Find where the given text appears and provide that cell's center as [X, Y] coordinate. 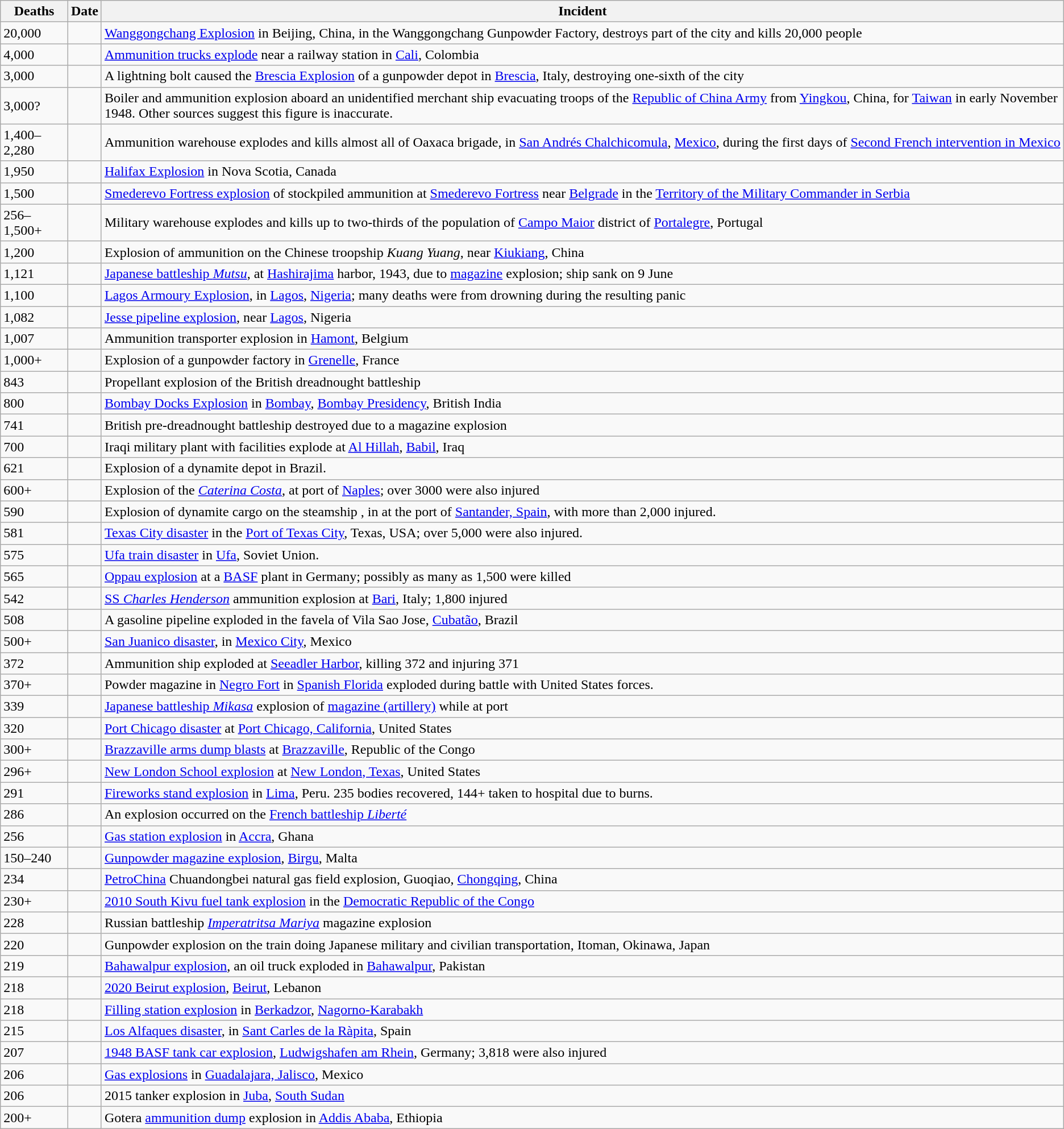
Gas explosions in Guadalajara, Jalisco, Mexico [582, 1074]
370+ [34, 685]
Gunpowder explosion on the train doing Japanese military and civilian transportation, Itoman, Okinawa, Japan [582, 944]
Explosion of the Caterina Costa, at port of Naples; over 3000 were also injured [582, 490]
741 [34, 425]
Powder magazine in Negro Fort in Spanish Florida exploded during battle with United States forces. [582, 685]
508 [34, 620]
3,000 [34, 76]
575 [34, 555]
Explosion of dynamite cargo on the steamship , in at the port of Santander, Spain, with more than 2,000 injured. [582, 512]
590 [34, 512]
3,000? [34, 106]
An explosion occurred on the French battleship Liberté [582, 815]
Russian battleship Imperatritsa Mariya magazine explosion [582, 923]
621 [34, 468]
1,400–2,280 [34, 142]
Wanggongchang Explosion in Beijing, China, in the Wanggongchang Gunpowder Factory, destroys part of the city and kills 20,000 people [582, 33]
New London School explosion at New London, Texas, United States [582, 771]
San Juanico disaster, in Mexico City, Mexico [582, 641]
207 [34, 1053]
Explosion of ammunition on the Chinese troopship Kuang Yuang, near Kiukiang, China [582, 252]
581 [34, 533]
Military warehouse explodes and kills up to two-thirds of the population of Campo Maior district of Portalegre, Portugal [582, 223]
256–1,500+ [34, 223]
1,082 [34, 317]
300+ [34, 750]
220 [34, 944]
Explosion of a gunpowder factory in Grenelle, France [582, 360]
500+ [34, 641]
Lagos Armoury Explosion, in Lagos, Nigeria; many deaths were from drowning during the resulting panic [582, 295]
Gotera ammunition dump explosion in Addis Ababa, Ethiopia [582, 1118]
1,500 [34, 193]
1948 BASF tank car explosion, Ludwigshafen am Rhein, Germany; 3,818 were also injured [582, 1053]
1,121 [34, 273]
Filling station explosion in Berkadzor, Nagorno-Karabakh [582, 1009]
Propellant explosion of the British dreadnought battleship [582, 382]
800 [34, 404]
British pre-dreadnought battleship destroyed due to a magazine explosion [582, 425]
Brazzaville arms dump blasts at Brazzaville, Republic of the Congo [582, 750]
234 [34, 879]
230+ [34, 901]
Ammunition transporter explosion in Hamont, Belgium [582, 339]
Deaths [34, 11]
Explosion of a dynamite depot in Brazil. [582, 468]
Incident [582, 11]
219 [34, 966]
542 [34, 598]
1,200 [34, 252]
215 [34, 1031]
Gunpowder magazine explosion, Birgu, Malta [582, 858]
339 [34, 707]
256 [34, 836]
1,950 [34, 172]
Japanese battleship Mikasa explosion of magazine (artillery) while at port [582, 707]
1,000+ [34, 360]
2020 Beirut explosion, Beirut, Lebanon [582, 987]
372 [34, 663]
Texas City disaster in the Port of Texas City, Texas, USA; over 5,000 were also injured. [582, 533]
286 [34, 815]
2015 tanker explosion in Juba, South Sudan [582, 1096]
Halifax Explosion in Nova Scotia, Canada [582, 172]
Bombay Docks Explosion in Bombay, Bombay Presidency, British India [582, 404]
700 [34, 447]
Ammunition trucks explode near a railway station in Cali, Colombia [582, 55]
Ammunition ship exploded at Seeadler Harbor, killing 372 and injuring 371 [582, 663]
1,100 [34, 295]
565 [34, 576]
150–240 [34, 858]
Oppau explosion at a BASF plant in Germany; possibly as many as 1,500 were killed [582, 576]
Smederevo Fortress explosion of stockpiled ammunition at Smederevo Fortress near Belgrade in the Territory of the Military Commander in Serbia [582, 193]
200+ [34, 1118]
600+ [34, 490]
Fireworks stand explosion in Lima, Peru. 235 bodies recovered, 144+ taken to hospital due to burns. [582, 793]
Ufa train disaster in Ufa, Soviet Union. [582, 555]
SS Charles Henderson ammunition explosion at Bari, Italy; 1,800 injured [582, 598]
Japanese battleship Mutsu, at Hashirajima harbor, 1943, due to magazine explosion; ship sank on 9 June [582, 273]
Jesse pipeline explosion, near Lagos, Nigeria [582, 317]
Port Chicago disaster at Port Chicago, California, United States [582, 728]
Gas station explosion in Accra, Ghana [582, 836]
843 [34, 382]
4,000 [34, 55]
A gasoline pipeline exploded in the favela of Vila Sao Jose, Cubatão, Brazil [582, 620]
228 [34, 923]
Los Alfaques disaster, in Sant Carles de la Ràpita, Spain [582, 1031]
Date [84, 11]
Bahawalpur explosion, an oil truck exploded in Bahawalpur, Pakistan [582, 966]
320 [34, 728]
20,000 [34, 33]
PetroChina Chuandongbei natural gas field explosion, Guoqiao, Chongqing, China [582, 879]
A lightning bolt caused the Brescia Explosion of a gunpowder depot in Brescia, Italy, destroying one-sixth of the city [582, 76]
291 [34, 793]
Iraqi military plant with facilities explode at Al Hillah, Babil, Iraq [582, 447]
1,007 [34, 339]
296+ [34, 771]
2010 South Kivu fuel tank explosion in the Democratic Republic of the Congo [582, 901]
